Identify which cell holds the provided text, then report its (X, Y) central coordinate. 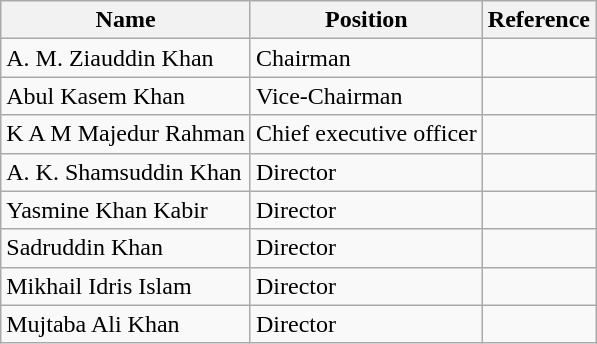
Mikhail Idris Islam (126, 286)
Name (126, 20)
Chairman (366, 58)
A. K. Shamsuddin Khan (126, 172)
Abul Kasem Khan (126, 96)
Reference (538, 20)
Sadruddin Khan (126, 248)
Position (366, 20)
Mujtaba Ali Khan (126, 324)
Yasmine Khan Kabir (126, 210)
K A M Majedur Rahman (126, 134)
Chief executive officer (366, 134)
Vice-Chairman (366, 96)
A. M. Ziauddin Khan (126, 58)
